Find where the given text appears and provide that cell's center as (x, y) coordinate. 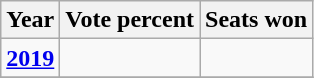
Seats won (256, 20)
Vote percent (130, 20)
2019 (30, 58)
Year (30, 20)
